From the cell containing the given text, extract its center point as (X, Y) coordinate. 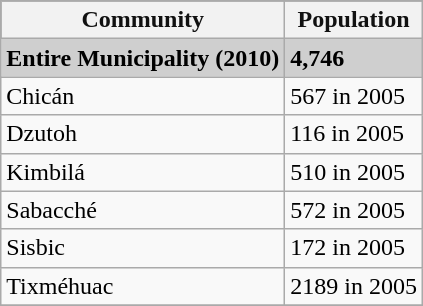
Entire Municipality (2010) (143, 58)
4,746 (354, 58)
116 in 2005 (354, 134)
510 in 2005 (354, 172)
2189 in 2005 (354, 286)
572 in 2005 (354, 210)
567 in 2005 (354, 96)
Chicán (143, 96)
Sisbic (143, 248)
Population (354, 20)
Community (143, 20)
Dzutoh (143, 134)
172 in 2005 (354, 248)
Tixméhuac (143, 286)
Sabacché (143, 210)
Kimbilá (143, 172)
